Detect which cell encompasses the target text, then output its (X, Y) center coordinate. 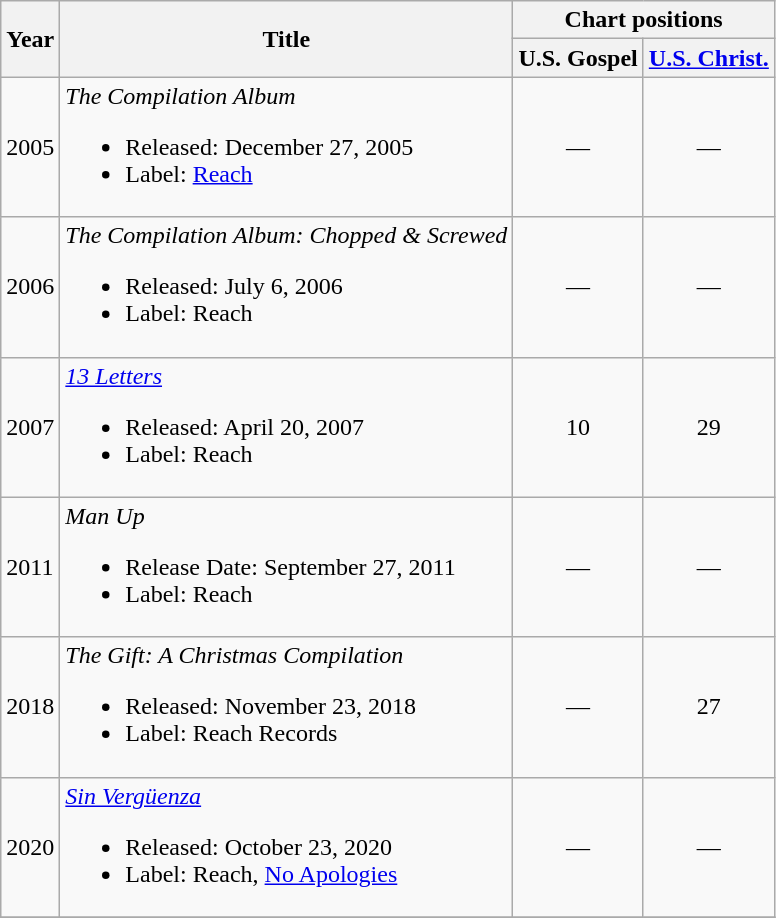
U.S. Gospel (578, 58)
10 (578, 427)
The Compilation AlbumReleased: December 27, 2005Label: Reach (286, 147)
Sin VergüenzaReleased: October 23, 2020Label: Reach, No Apologies (286, 847)
2018 (30, 707)
2011 (30, 567)
Year (30, 39)
2020 (30, 847)
U.S. Christ. (708, 58)
Chart positions (644, 20)
Man UpRelease Date: September 27, 2011Label: Reach (286, 567)
2007 (30, 427)
29 (708, 427)
Title (286, 39)
27 (708, 707)
13 LettersReleased: April 20, 2007Label: Reach (286, 427)
2006 (30, 287)
2005 (30, 147)
The Gift: A Christmas CompilationReleased: November 23, 2018Label: Reach Records (286, 707)
The Compilation Album: Chopped & ScrewedReleased: July 6, 2006Label: Reach (286, 287)
